Pinpoint the cell where the given text exists, returning its (x, y) midpoint coordinate. 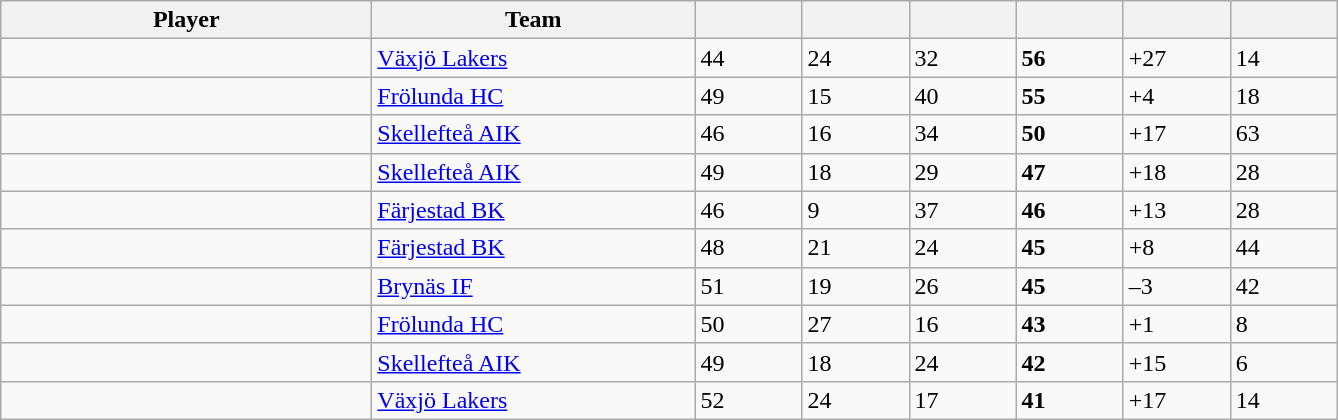
56 (1070, 58)
29 (962, 172)
63 (1284, 134)
–3 (1176, 286)
40 (962, 96)
Team (534, 20)
47 (1070, 172)
37 (962, 210)
27 (856, 324)
51 (748, 286)
Player (186, 20)
15 (856, 96)
8 (1284, 324)
41 (1070, 400)
17 (962, 400)
+4 (1176, 96)
+18 (1176, 172)
52 (748, 400)
21 (856, 248)
+27 (1176, 58)
48 (748, 248)
43 (1070, 324)
Brynäs IF (534, 286)
26 (962, 286)
6 (1284, 362)
34 (962, 134)
+13 (1176, 210)
+1 (1176, 324)
9 (856, 210)
+8 (1176, 248)
55 (1070, 96)
32 (962, 58)
19 (856, 286)
+15 (1176, 362)
